Provide the (X, Y) coordinate of the cell's center where the given text is located.  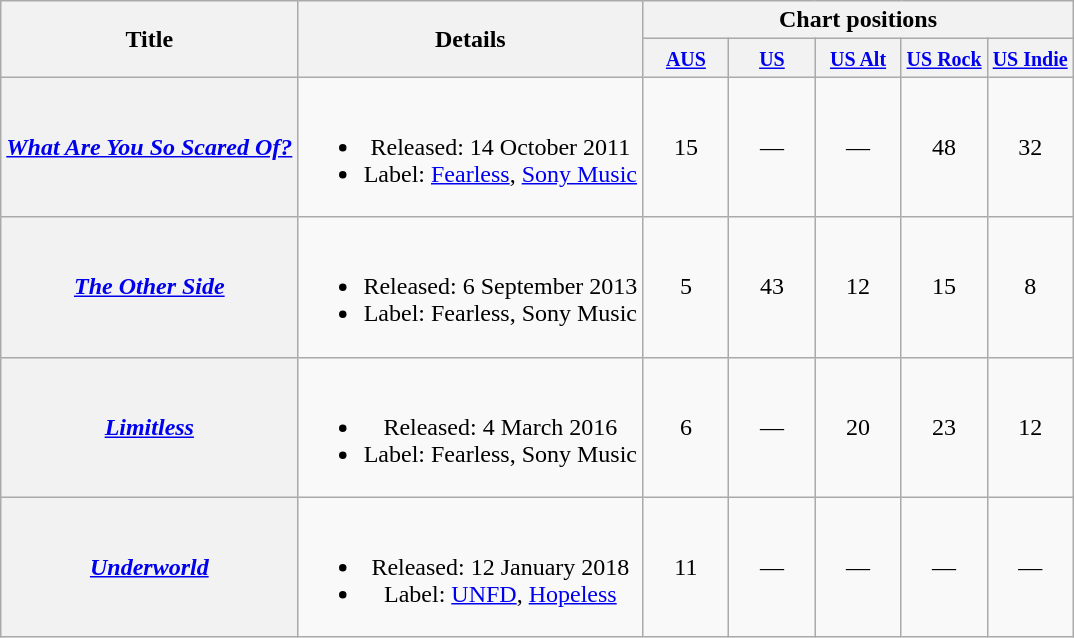
US (772, 58)
Released: 6 September 2013Label: Fearless, Sony Music (470, 287)
Released: 12 January 2018Label: UNFD, Hopeless (470, 567)
AUS (686, 58)
Underworld (150, 567)
US Rock (944, 58)
11 (686, 567)
Chart positions (858, 20)
20 (858, 427)
US Indie (1030, 58)
What Are You So Scared Of? (150, 147)
5 (686, 287)
43 (772, 287)
The Other Side (150, 287)
Released: 4 March 2016Label: Fearless, Sony Music (470, 427)
Limitless (150, 427)
8 (1030, 287)
Details (470, 39)
US Alt (858, 58)
6 (686, 427)
48 (944, 147)
Title (150, 39)
32 (1030, 147)
23 (944, 427)
Released: 14 October 2011Label: Fearless, Sony Music (470, 147)
